Return the [X, Y] coordinate for the center point of the cell that contains the specified text.  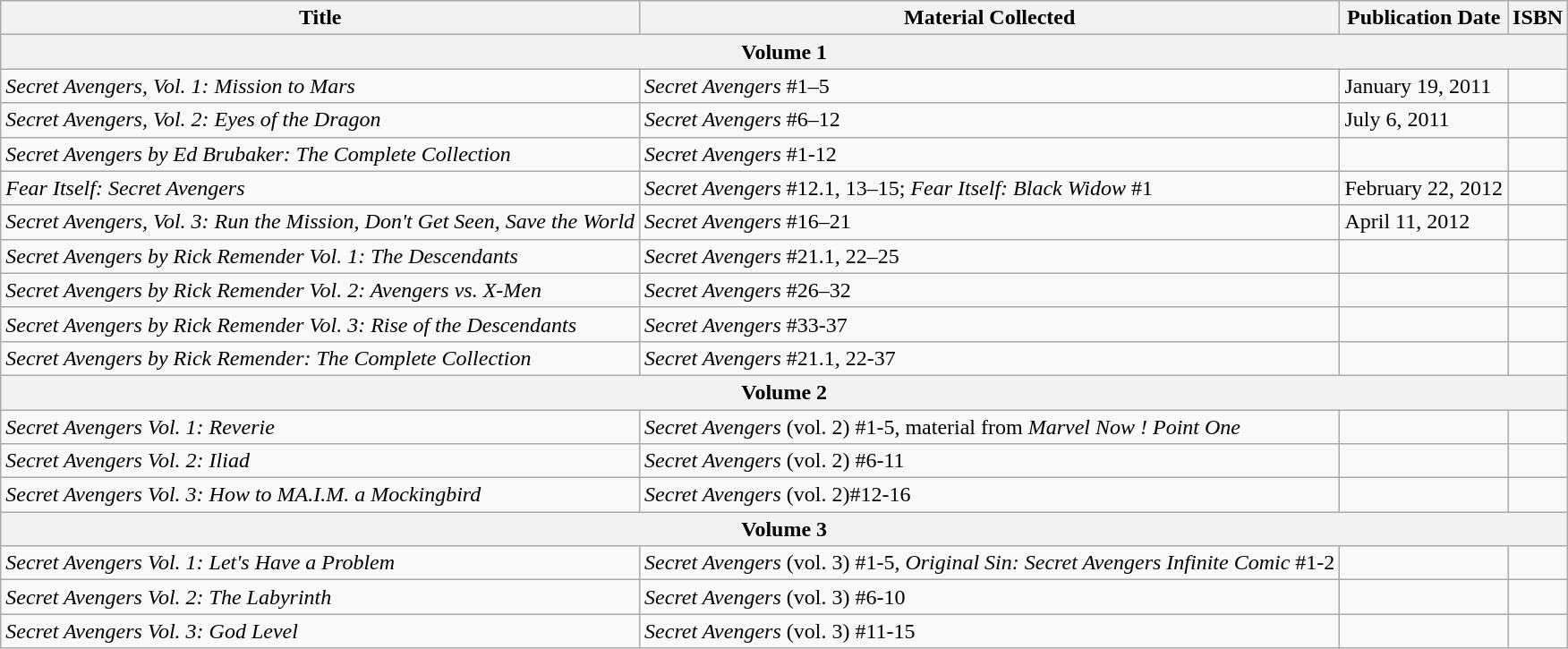
Secret Avengers by Rick Remender Vol. 2: Avengers vs. X-Men [320, 290]
Secret Avengers #6–12 [990, 120]
July 6, 2011 [1424, 120]
Secret Avengers, Vol. 2: Eyes of the Dragon [320, 120]
Fear Itself: Secret Avengers [320, 188]
April 11, 2012 [1424, 222]
Volume 2 [784, 392]
ISBN [1538, 18]
Volume 1 [784, 52]
Secret Avengers (vol. 2) #1-5, material from Marvel Now ! Point One [990, 427]
Volume 3 [784, 529]
Secret Avengers by Rick Remender Vol. 1: The Descendants [320, 256]
Secret Avengers (vol. 2) #6-11 [990, 461]
Secret Avengers, Vol. 3: Run the Mission, Don't Get Seen, Save the World [320, 222]
January 19, 2011 [1424, 86]
Secret Avengers #33-37 [990, 324]
Secret Avengers (vol. 3) #1-5, Original Sin: Secret Avengers Infinite Comic #1-2 [990, 563]
Secret Avengers by Rick Remender: The Complete Collection [320, 358]
Secret Avengers Vol. 3: God Level [320, 631]
Publication Date [1424, 18]
Title [320, 18]
Material Collected [990, 18]
Secret Avengers Vol. 2: Iliad [320, 461]
Secret Avengers (vol. 3) #6-10 [990, 597]
Secret Avengers #21.1, 22–25 [990, 256]
Secret Avengers (vol. 2)#12-16 [990, 495]
Secret Avengers Vol. 3: How to MA.I.M. a Mockingbird [320, 495]
Secret Avengers #26–32 [990, 290]
February 22, 2012 [1424, 188]
Secret Avengers #16–21 [990, 222]
Secret Avengers, Vol. 1: Mission to Mars [320, 86]
Secret Avengers #12.1, 13–15; Fear Itself: Black Widow #1 [990, 188]
Secret Avengers by Rick Remender Vol. 3: Rise of the Descendants [320, 324]
Secret Avengers Vol. 1: Reverie [320, 427]
Secret Avengers #21.1, 22-37 [990, 358]
Secret Avengers #1–5 [990, 86]
Secret Avengers by Ed Brubaker: The Complete Collection [320, 154]
Secret Avengers Vol. 2: The Labyrinth [320, 597]
Secret Avengers #1-12 [990, 154]
Secret Avengers Vol. 1: Let's Have a Problem [320, 563]
Secret Avengers (vol. 3) #11-15 [990, 631]
